Pinpoint the cell where the given text exists, returning its [x, y] midpoint coordinate. 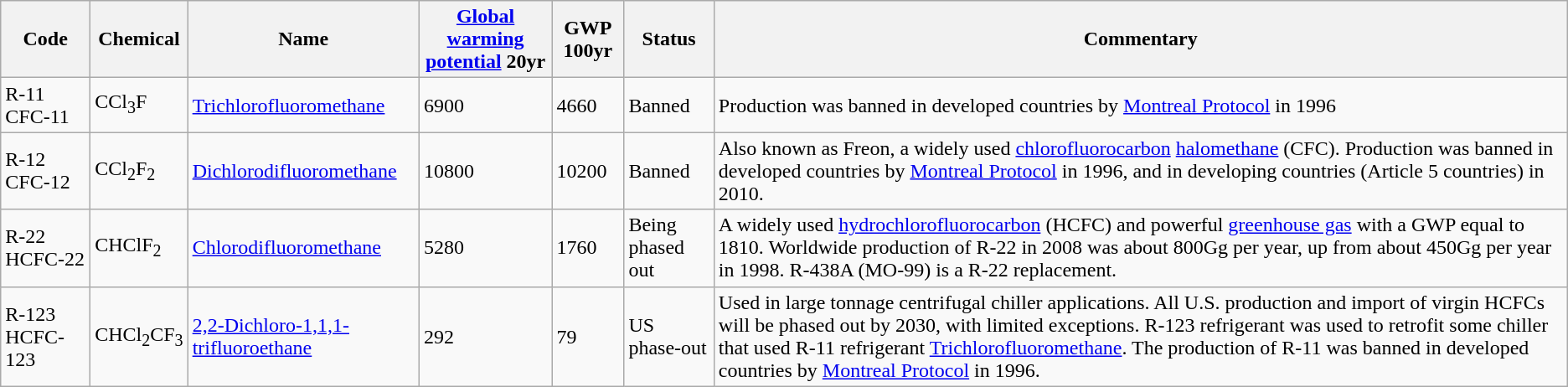
10200 [588, 171]
CHCl2CF3 [139, 337]
CHClF2 [139, 248]
10800 [486, 171]
Being phased out [668, 248]
CCl3F [139, 106]
1760 [588, 248]
Chlorodifluoromethane [303, 248]
79 [588, 337]
R-11 CFC-11 [45, 106]
R-12 CFC-12 [45, 171]
Commentary [1141, 39]
Status [668, 39]
R-123 HCFC-123 [45, 337]
US phase-out [668, 337]
6900 [486, 106]
4660 [588, 106]
5280 [486, 248]
Global warming potential 20yr [486, 39]
Name [303, 39]
2,2-Dichloro-1,1,1-trifluoroethane [303, 337]
Code [45, 39]
Dichlorodifluoromethane [303, 171]
GWP 100yr [588, 39]
CCl2F2 [139, 171]
R-22 HCFC-22 [45, 248]
292 [486, 337]
Trichlorofluoromethane [303, 106]
Chemical [139, 39]
Production was banned in developed countries by Montreal Protocol in 1996 [1141, 106]
